For the text-containing cell, return its midpoint in [x, y] coordinate format. 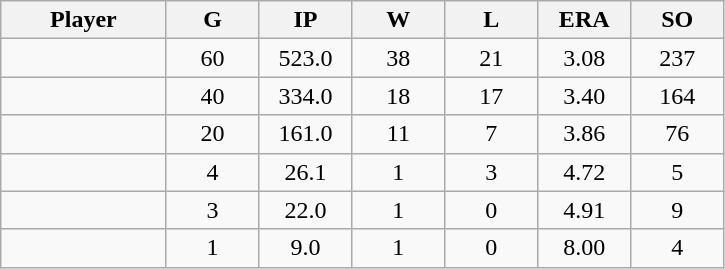
60 [212, 58]
18 [398, 96]
20 [212, 134]
11 [398, 134]
161.0 [306, 134]
38 [398, 58]
334.0 [306, 96]
40 [212, 96]
8.00 [584, 248]
Player [84, 20]
3.40 [584, 96]
3.08 [584, 58]
237 [678, 58]
22.0 [306, 210]
164 [678, 96]
76 [678, 134]
4.72 [584, 172]
IP [306, 20]
L [492, 20]
SO [678, 20]
4.91 [584, 210]
9.0 [306, 248]
17 [492, 96]
26.1 [306, 172]
G [212, 20]
9 [678, 210]
7 [492, 134]
21 [492, 58]
3.86 [584, 134]
W [398, 20]
ERA [584, 20]
523.0 [306, 58]
5 [678, 172]
